Determine the (x, y) coordinate at the center of the cell enclosing the given text.  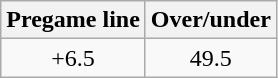
+6.5 (74, 58)
Over/under (210, 20)
Pregame line (74, 20)
49.5 (210, 58)
